Output the (X, Y) coordinate of the center of the cell containing the given text.  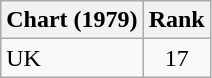
Chart (1979) (72, 20)
UK (72, 58)
17 (176, 58)
Rank (176, 20)
